Search for the cell housing the specified text and yield its (X, Y) center coordinate. 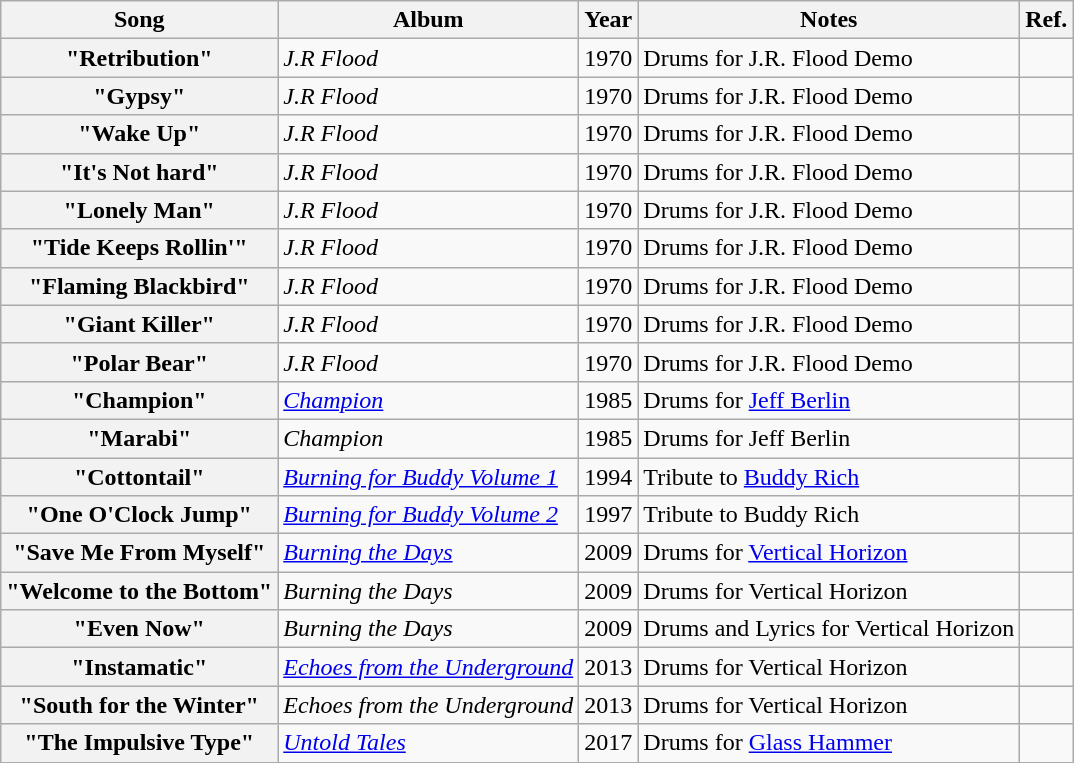
"Cottontail" (140, 477)
"Giant Killer" (140, 324)
"South for the Winter" (140, 705)
"One O'Clock Jump" (140, 515)
Drums for Glass Hammer (829, 743)
Burning for Buddy Volume 1 (428, 477)
Song (140, 20)
"It's Not hard" (140, 172)
Year (608, 20)
1997 (608, 515)
1994 (608, 477)
Notes (829, 20)
"The Impulsive Type" (140, 743)
Drums and Lyrics for Vertical Horizon (829, 629)
"Gypsy" (140, 96)
"Save Me From Myself" (140, 553)
Burning for Buddy Volume 2 (428, 515)
"Polar Bear" (140, 362)
Album (428, 20)
"Champion" (140, 400)
"Retribution" (140, 58)
"Marabi" (140, 438)
Untold Tales (428, 743)
"Lonely Man" (140, 210)
"Even Now" (140, 629)
"Tide Keeps Rollin'" (140, 248)
"Instamatic" (140, 667)
2017 (608, 743)
"Flaming Blackbird" (140, 286)
"Welcome to the Bottom" (140, 591)
Ref. (1046, 20)
"Wake Up" (140, 134)
